Scan for the cell matching the given text and deliver its (X, Y) coordinate at center. 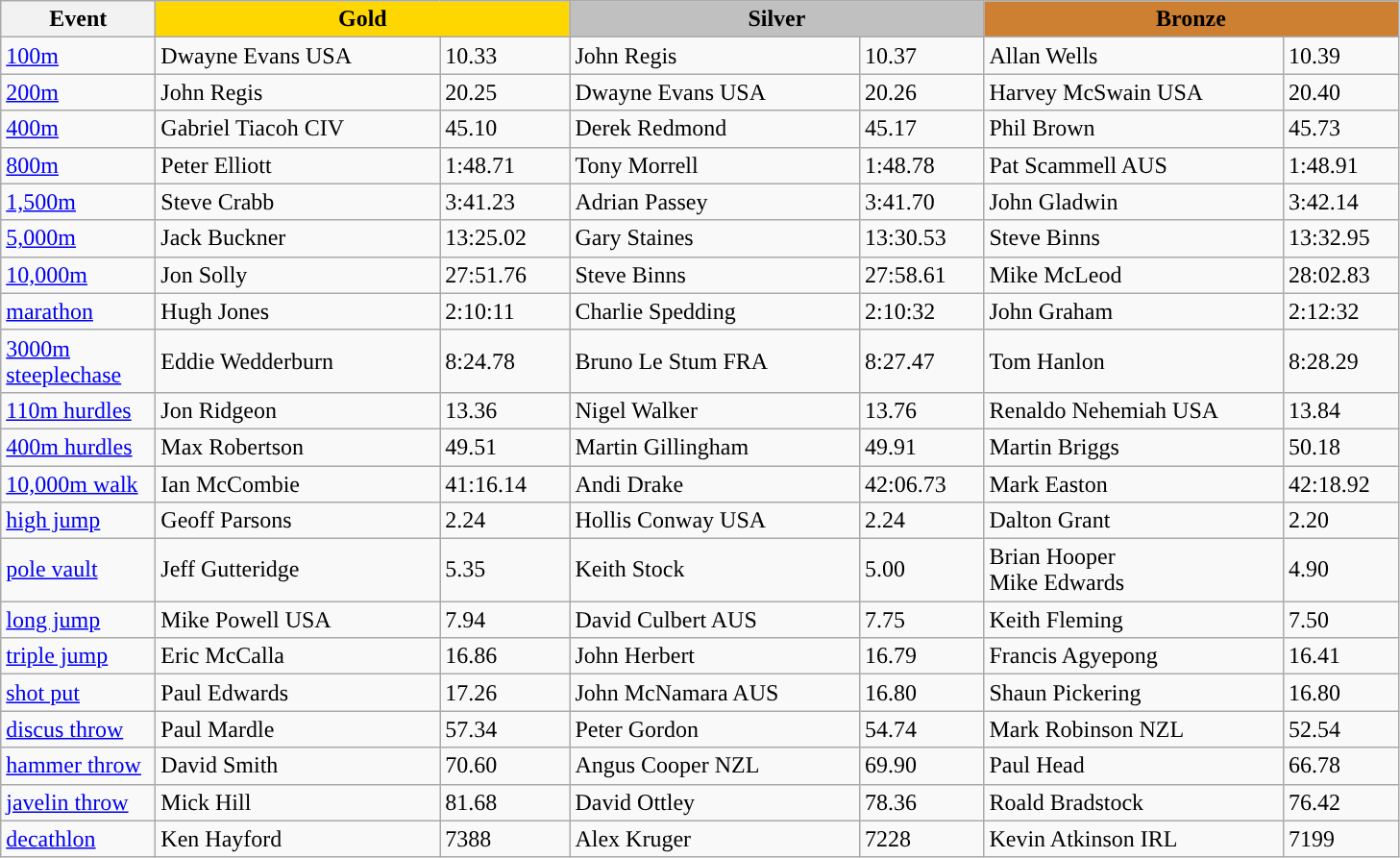
7388 (505, 839)
16.79 (921, 656)
3:42.14 (1341, 202)
13:25.02 (505, 238)
78.36 (921, 802)
Jon Ridgeon (298, 410)
10.39 (1341, 56)
16.41 (1341, 656)
50.18 (1341, 447)
20.26 (921, 92)
7.94 (505, 620)
8:27.47 (921, 361)
Angus Cooper NZL (715, 766)
Brian Hooper Mike Edwards (1134, 571)
Pat Scammell AUS (1134, 165)
45.10 (505, 129)
13.36 (505, 410)
high jump (79, 521)
David Ottley (715, 802)
42:18.92 (1341, 483)
Renaldo Nehemiah USA (1134, 410)
7.75 (921, 620)
3:41.23 (505, 202)
Eric McCalla (298, 656)
Kevin Atkinson IRL (1134, 839)
Ian McCombie (298, 483)
5,000m (79, 238)
1:48.78 (921, 165)
13.84 (1341, 410)
Harvey McSwain USA (1134, 92)
Gabriel Tiacoh CIV (298, 129)
John Gladwin (1134, 202)
8:24.78 (505, 361)
27:58.61 (921, 275)
Keith Fleming (1134, 620)
Gary Staines (715, 238)
13:30.53 (921, 238)
54.74 (921, 729)
66.78 (1341, 766)
Shaun Pickering (1134, 693)
17.26 (505, 693)
57.34 (505, 729)
49.91 (921, 447)
16.86 (505, 656)
Adrian Passey (715, 202)
Mick Hill (298, 802)
20.40 (1341, 92)
1:48.71 (505, 165)
7.50 (1341, 620)
Dalton Grant (1134, 521)
Tony Morrell (715, 165)
3:41.70 (921, 202)
Geoff Parsons (298, 521)
Andi Drake (715, 483)
Gold (363, 19)
110m hurdles (79, 410)
Phil Brown (1134, 129)
41:16.14 (505, 483)
70.60 (505, 766)
Nigel Walker (715, 410)
javelin throw (79, 802)
Bronze (1191, 19)
Jon Solly (298, 275)
28:02.83 (1341, 275)
hammer throw (79, 766)
400m hurdles (79, 447)
10,000m walk (79, 483)
81.68 (505, 802)
Hugh Jones (298, 311)
Francis Agyepong (1134, 656)
2:12:32 (1341, 311)
Martin Briggs (1134, 447)
Paul Edwards (298, 693)
Roald Bradstock (1134, 802)
76.42 (1341, 802)
Derek Redmond (715, 129)
2.20 (1341, 521)
Event (79, 19)
2:10:32 (921, 311)
shot put (79, 693)
7228 (921, 839)
10.37 (921, 56)
Hollis Conway USA (715, 521)
3000m steeplechase (79, 361)
Mark Easton (1134, 483)
Peter Gordon (715, 729)
long jump (79, 620)
5.35 (505, 571)
Mark Robinson NZL (1134, 729)
Ken Hayford (298, 839)
13:32.95 (1341, 238)
David Smith (298, 766)
8:28.29 (1341, 361)
Alex Kruger (715, 839)
Keith Stock (715, 571)
Mike McLeod (1134, 275)
marathon (79, 311)
800m (79, 165)
42:06.73 (921, 483)
400m (79, 129)
7199 (1341, 839)
10,000m (79, 275)
27:51.76 (505, 275)
Steve Crabb (298, 202)
John Herbert (715, 656)
Paul Mardle (298, 729)
20.25 (505, 92)
discus throw (79, 729)
Martin Gillingham (715, 447)
John Graham (1134, 311)
Paul Head (1134, 766)
1,500m (79, 202)
Jeff Gutteridge (298, 571)
2:10:11 (505, 311)
pole vault (79, 571)
Peter Elliott (298, 165)
Charlie Spedding (715, 311)
Max Robertson (298, 447)
Allan Wells (1134, 56)
45.17 (921, 129)
Jack Buckner (298, 238)
decathlon (79, 839)
Silver (776, 19)
Mike Powell USA (298, 620)
John McNamara AUS (715, 693)
Eddie Wedderburn (298, 361)
10.33 (505, 56)
69.90 (921, 766)
200m (79, 92)
4.90 (1341, 571)
1:48.91 (1341, 165)
5.00 (921, 571)
49.51 (505, 447)
45.73 (1341, 129)
David Culbert AUS (715, 620)
triple jump (79, 656)
100m (79, 56)
13.76 (921, 410)
Bruno Le Stum FRA (715, 361)
Tom Hanlon (1134, 361)
52.54 (1341, 729)
